Provide the [X, Y] coordinate of the cell's center where the given text is located.  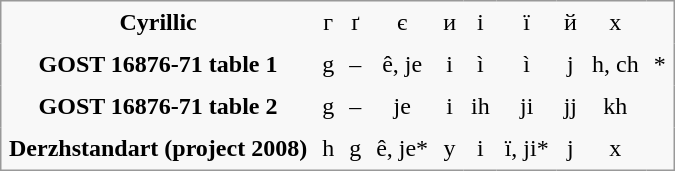
ji [526, 107]
х [616, 22]
GOST 16876-71 table 1 [158, 65]
ê, je* [402, 150]
ï, ji* [526, 150]
Cyrillic [158, 22]
* [660, 65]
ґ [356, 22]
г [328, 22]
Derzhstandart (project 2008) [158, 150]
є [402, 22]
ї [526, 22]
je [402, 107]
kh [616, 107]
h, ch [616, 65]
й [570, 22]
и [450, 22]
h [328, 150]
ê, je [402, 65]
x [616, 150]
GOST 16876-71 table 2 [158, 107]
і [480, 22]
ih [480, 107]
y [450, 150]
jj [570, 107]
